Detect which cell encompasses the target text, then output its (x, y) center coordinate. 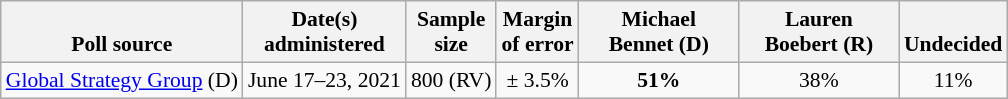
LaurenBoebert (R) (819, 32)
Samplesize (452, 32)
June 17–23, 2021 (324, 80)
800 (RV) (452, 80)
Date(s)administered (324, 32)
38% (819, 80)
51% (659, 80)
± 3.5% (537, 80)
Poll source (122, 32)
MichaelBennet (D) (659, 32)
11% (953, 80)
Global Strategy Group (D) (122, 80)
Marginof error (537, 32)
Undecided (953, 32)
